Extract the [X, Y] coordinate from the center of the cell holding the provided text.  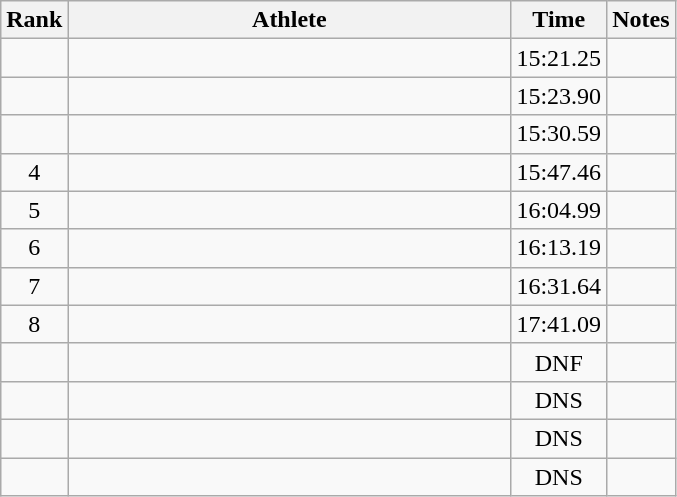
16:31.64 [559, 286]
16:13.19 [559, 248]
15:21.25 [559, 58]
DNF [559, 362]
17:41.09 [559, 324]
8 [34, 324]
7 [34, 286]
6 [34, 248]
Notes [641, 20]
4 [34, 172]
Rank [34, 20]
15:30.59 [559, 134]
Athlete [290, 20]
5 [34, 210]
15:23.90 [559, 96]
16:04.99 [559, 210]
15:47.46 [559, 172]
Time [559, 20]
